Locate the cell with the specified text and output its [x, y] center coordinate. 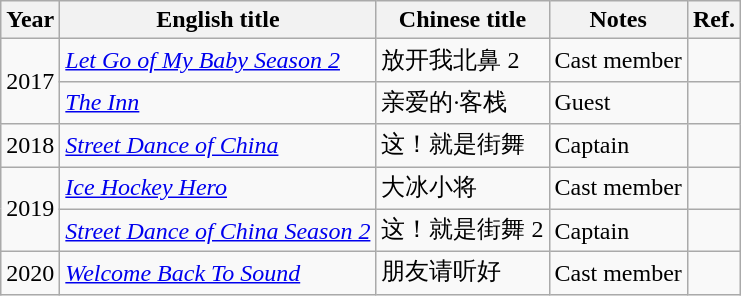
放开我北鼻 2 [462, 60]
Notes [618, 20]
Ref. [714, 20]
Let Go of My Baby Season 2 [218, 60]
大冰小将 [462, 188]
The Inn [218, 102]
Welcome Back To Sound [218, 274]
Year [30, 20]
Chinese title [462, 20]
English title [218, 20]
这！就是街舞 2 [462, 230]
2020 [30, 274]
Guest [618, 102]
Street Dance of China [218, 146]
2017 [30, 82]
Ice Hockey Hero [218, 188]
Street Dance of China Season 2 [218, 230]
这！就是街舞 [462, 146]
2019 [30, 208]
朋友请听好 [462, 274]
亲爱的·客栈 [462, 102]
2018 [30, 146]
